Extract the (X, Y) coordinate from the center of the cell holding the provided text.  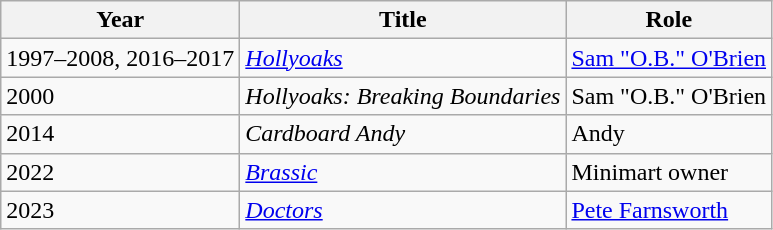
2022 (120, 172)
Cardboard Andy (403, 134)
Pete Farnsworth (669, 210)
Minimart owner (669, 172)
Doctors (403, 210)
Year (120, 20)
Title (403, 20)
Andy (669, 134)
Hollyoaks: Breaking Boundaries (403, 96)
Hollyoaks (403, 58)
2000 (120, 96)
Brassic (403, 172)
Role (669, 20)
2014 (120, 134)
2023 (120, 210)
1997–2008, 2016–2017 (120, 58)
